Find where the given text appears and provide that cell's center as [x, y] coordinate. 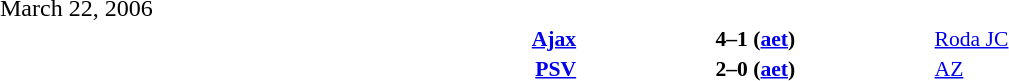
4–1 (aet) [755, 38]
